Return (x, y) of the center of cell containing provided text 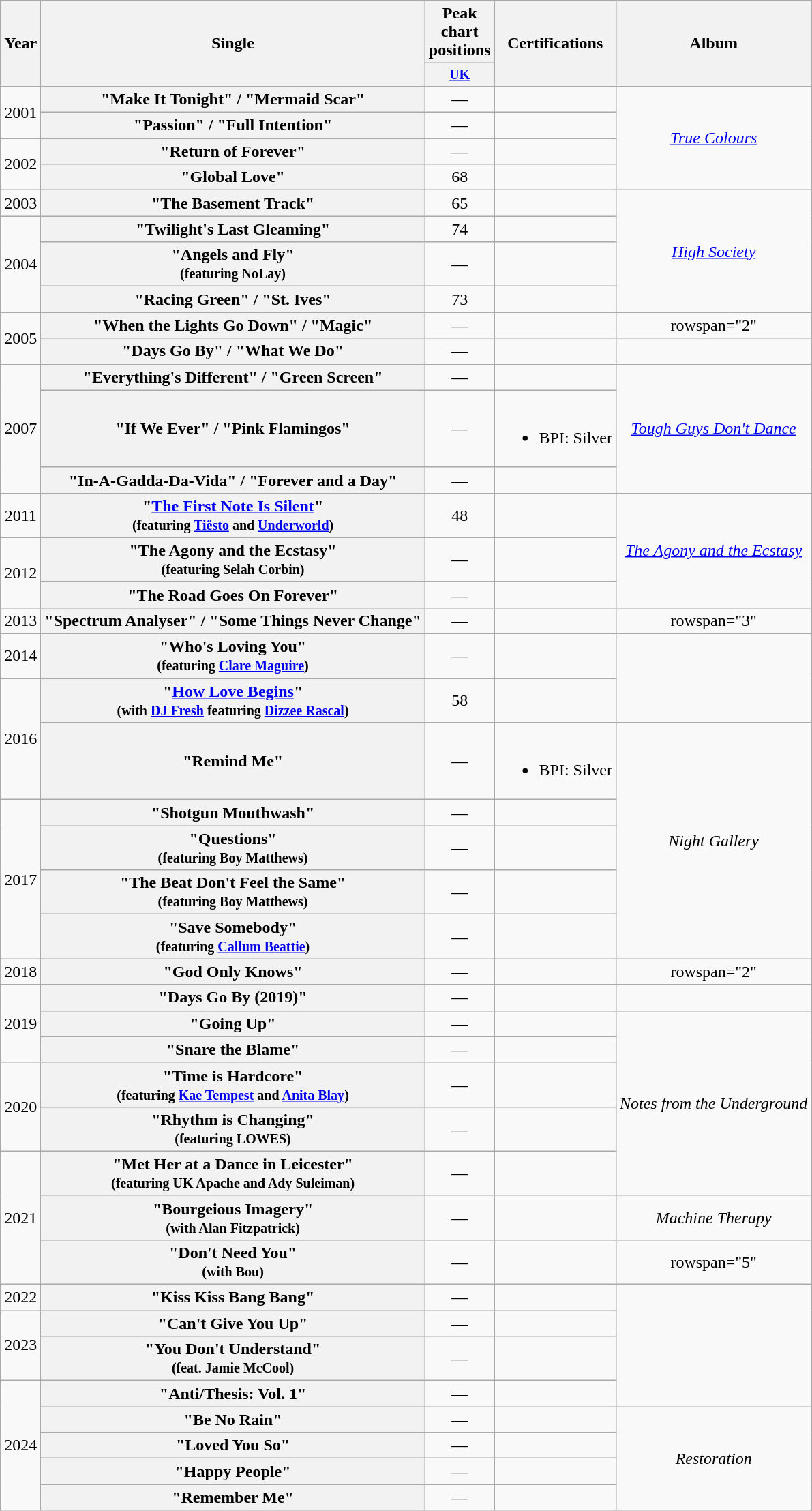
2016 (20, 739)
2001 (20, 112)
"The Road Goes On Forever" (233, 595)
"The Agony and the Ecstasy" (featuring Selah Corbin) (233, 559)
Notes from the Underground (713, 1103)
"Global Love" (233, 177)
"The Basement Track" (233, 203)
"Can't Give You Up" (233, 1323)
"The First Note Is Silent" (featuring Tiësto and Underworld) (233, 515)
rowspan="3" (713, 620)
"Remind Me" (233, 761)
2019 (20, 1023)
"Kiss Kiss Bang Bang" (233, 1298)
"Save Somebody" (featuring Callum Beattie) (233, 937)
2018 (20, 972)
2007 (20, 428)
"How Love Begins" (with DJ Fresh featuring Dizzee Rascal) (233, 701)
"The Beat Don't Feel the Same" (featuring Boy Matthews) (233, 892)
74 (460, 229)
68 (460, 177)
2024 (20, 1446)
"Remember Me" (233, 1497)
"Who's Loving You" (featuring Clare Maguire) (233, 656)
"Time is Hardcore" (featuring Kae Tempest and Anita Blay) (233, 1084)
2014 (20, 656)
rowspan="5" (713, 1261)
"Don't Need You" (with Bou) (233, 1261)
"Loved You So" (233, 1446)
"Days Go By (2019)" (233, 998)
"Going Up" (233, 1023)
UK (460, 75)
"Bourgeious Imagery" (with Alan Fitzpatrick) (233, 1218)
Machine Therapy (713, 1218)
"God Only Knows" (233, 972)
Album (713, 44)
2003 (20, 203)
"When the Lights Go Down" / "Magic" (233, 325)
2017 (20, 880)
2011 (20, 515)
"Everything's Different" / "Green Screen" (233, 377)
"Days Go By" / "What We Do" (233, 351)
"Happy People" (233, 1471)
Single (233, 44)
"Rhythm is Changing" (featuring LOWES) (233, 1129)
48 (460, 515)
58 (460, 701)
"Angels and Fly" (featuring NoLay) (233, 265)
"Return of Forever" (233, 151)
"Passion" / "Full Intention" (233, 125)
"Anti/Thesis: Vol. 1" (233, 1394)
2021 (20, 1218)
Tough Guys Don't Dance (713, 428)
"Spectrum Analyser" / "Some Things Never Change" (233, 620)
"In-A-Gadda-Da-Vida" / "Forever and a Day" (233, 480)
2005 (20, 338)
Restoration (713, 1458)
"Met Her at a Dance in Leicester" (featuring UK Apache and Ady Suleiman) (233, 1173)
"Questions" (featuring Boy Matthews) (233, 848)
Night Gallery (713, 841)
2002 (20, 164)
"Twilight's Last Gleaming" (233, 229)
True Colours (713, 138)
Year (20, 44)
2004 (20, 265)
Certifications (555, 44)
"Racing Green" / "St. Ives" (233, 299)
2013 (20, 620)
High Society (713, 251)
The Agony and the Ecstasy (713, 550)
"Be No Rain" (233, 1420)
"Make It Tonight" / "Mermaid Scar" (233, 99)
2022 (20, 1298)
"If We Ever" / "Pink Flamingos" (233, 428)
"Snare the Blame" (233, 1049)
2023 (20, 1346)
65 (460, 203)
2020 (20, 1107)
"You Don't Understand"(feat. Jamie McCool) (233, 1358)
2012 (20, 573)
Peak chart positions (460, 32)
"Shotgun Mouthwash" (233, 813)
73 (460, 299)
